Return the (x, y) coordinate for the center point of the cell that contains the specified text.  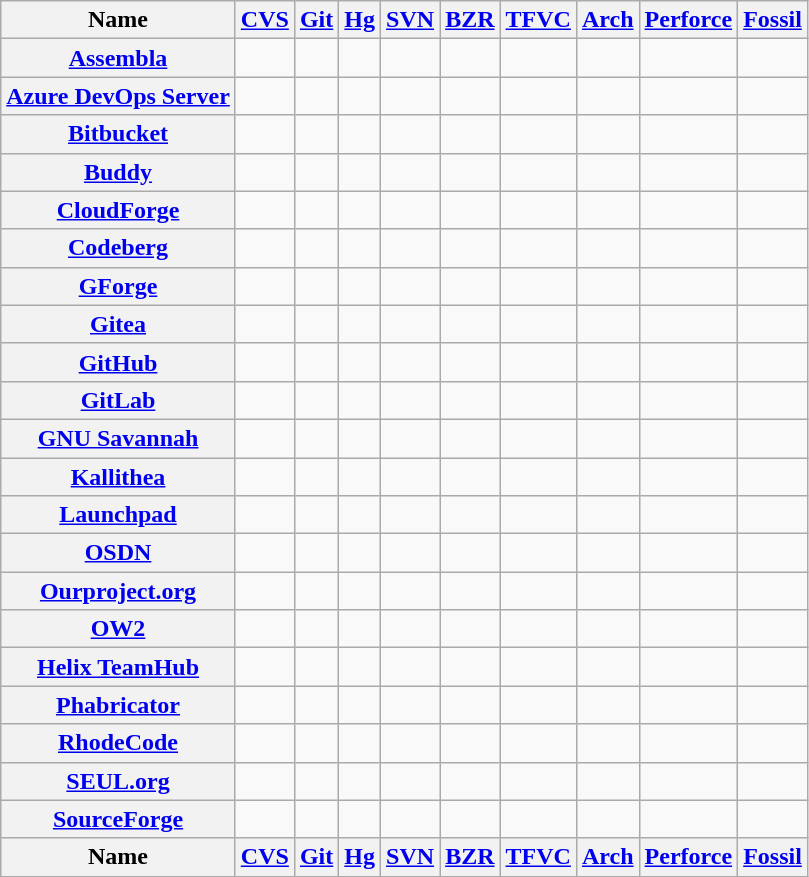
Codeberg (118, 248)
Ourproject.org (118, 591)
Launchpad (118, 515)
OW2 (118, 629)
GitHub (118, 362)
Kallithea (118, 477)
Azure DevOps Server (118, 96)
GForge (118, 286)
GNU Savannah (118, 438)
GitLab (118, 400)
RhodeCode (118, 743)
Helix TeamHub (118, 667)
Phabricator (118, 705)
Assembla (118, 58)
SourceForge (118, 819)
Gitea (118, 324)
OSDN (118, 553)
Bitbucket (118, 134)
CloudForge (118, 210)
SEUL.org (118, 781)
Buddy (118, 172)
